Find where the given text appears and provide that cell's center as (x, y) coordinate. 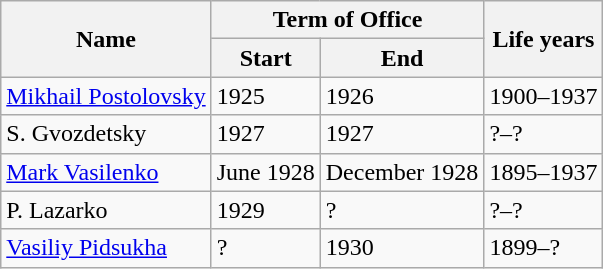
Mark Vasilenko (106, 172)
1926 (402, 96)
1925 (266, 96)
1895–1937 (544, 172)
1930 (402, 248)
Name (106, 39)
Start (266, 58)
S. Gvozdetsky (106, 134)
1929 (266, 210)
Vasiliy Pidsukha (106, 248)
Mikhail Postolovsky (106, 96)
Life years (544, 39)
June 1928 (266, 172)
P. Lazarko (106, 210)
1899–? (544, 248)
December 1928 (402, 172)
End (402, 58)
1900–1937 (544, 96)
Term of Office (348, 20)
